Detect which cell encompasses the target text, then output its [x, y] center coordinate. 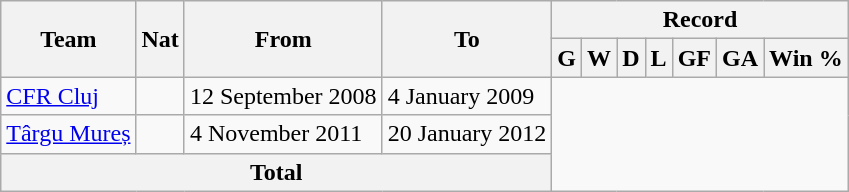
12 September 2008 [283, 96]
From [283, 39]
CFR Cluj [68, 96]
Nat [160, 39]
4 November 2011 [283, 134]
20 January 2012 [467, 134]
GA [740, 58]
W [600, 58]
To [467, 39]
Team [68, 39]
L [658, 58]
Win % [806, 58]
D [631, 58]
Târgu Mureș [68, 134]
4 January 2009 [467, 96]
Total [276, 172]
GF [694, 58]
G [567, 58]
Record [700, 20]
